Pinpoint the cell where the given text exists, returning its (X, Y) midpoint coordinate. 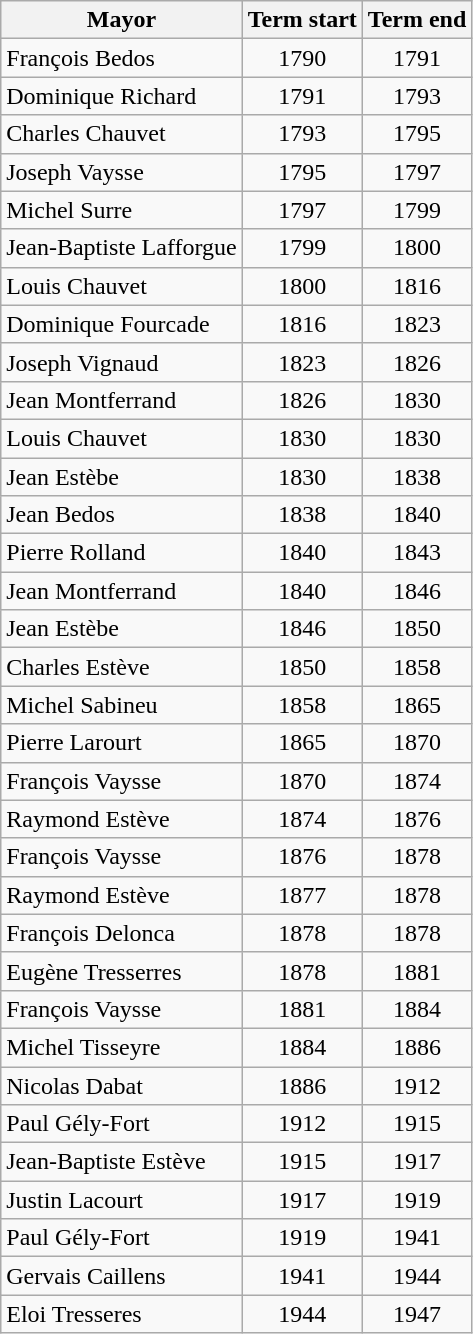
Mayor (122, 20)
Eugène Tresserres (122, 971)
Jean Bedos (122, 515)
Eloi Tresseres (122, 1314)
Joseph Vignaud (122, 362)
1877 (302, 895)
1947 (417, 1314)
Pierre Larourt (122, 743)
Michel Tisseyre (122, 1047)
Term end (417, 20)
Dominique Richard (122, 96)
Charles Chauvet (122, 134)
1790 (302, 58)
Gervais Caillens (122, 1276)
Dominique Fourcade (122, 324)
Pierre Rolland (122, 553)
François Delonca (122, 933)
Joseph Vaysse (122, 172)
Justin Lacourt (122, 1200)
François Bedos (122, 58)
Michel Sabineu (122, 705)
1843 (417, 553)
Jean-Baptiste Lafforgue (122, 248)
Term start (302, 20)
Jean-Baptiste Estève (122, 1162)
Nicolas Dabat (122, 1085)
Charles Estève (122, 667)
Michel Surre (122, 210)
